Locate the cell with the specified text and output its (X, Y) center coordinate. 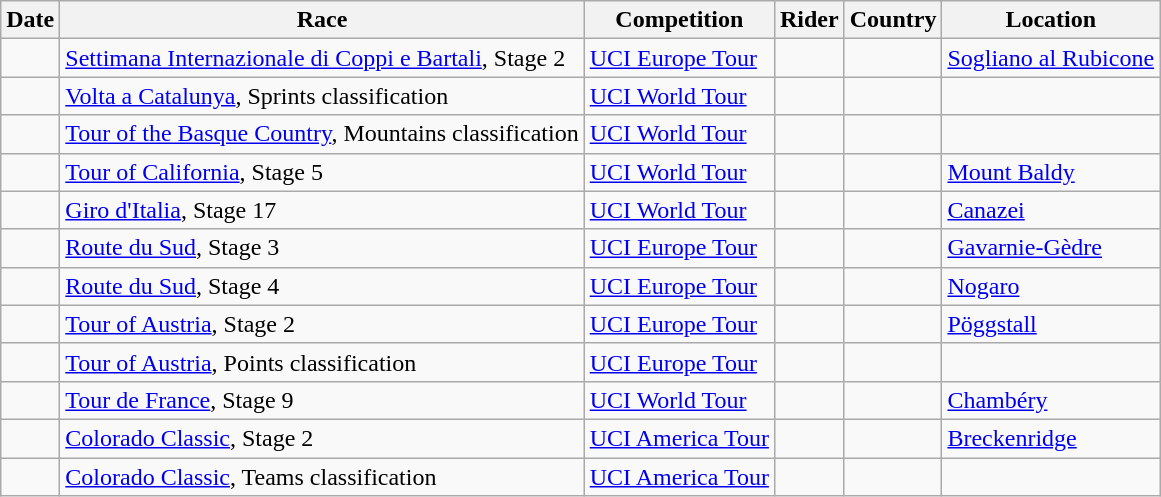
Breckenridge (1051, 438)
Giro d'Italia, Stage 17 (322, 210)
Route du Sud, Stage 3 (322, 248)
Tour of Austria, Points classification (322, 362)
Nogaro (1051, 286)
Tour of California, Stage 5 (322, 172)
Colorado Classic, Teams classification (322, 477)
Pöggstall (1051, 324)
Tour of Austria, Stage 2 (322, 324)
Gavarnie-Gèdre (1051, 248)
Route du Sud, Stage 4 (322, 286)
Tour of the Basque Country, Mountains classification (322, 134)
Date (30, 20)
Colorado Classic, Stage 2 (322, 438)
Settimana Internazionale di Coppi e Bartali, Stage 2 (322, 58)
Sogliano al Rubicone (1051, 58)
Race (322, 20)
Rider (809, 20)
Country (893, 20)
Canazei (1051, 210)
Tour de France, Stage 9 (322, 400)
Chambéry (1051, 400)
Mount Baldy (1051, 172)
Location (1051, 20)
Volta a Catalunya, Sprints classification (322, 96)
Competition (679, 20)
